Identify which cell holds the provided text, then report its [X, Y] central coordinate. 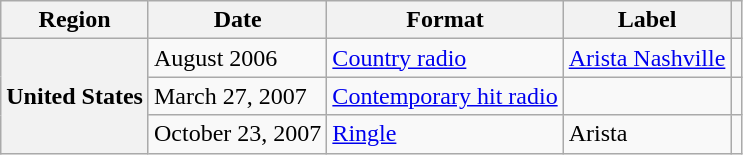
Ringle [445, 134]
Date [237, 20]
March 27, 2007 [237, 96]
Country radio [445, 58]
Label [647, 20]
Arista Nashville [647, 58]
United States [75, 96]
Contemporary hit radio [445, 96]
August 2006 [237, 58]
Arista [647, 134]
October 23, 2007 [237, 134]
Format [445, 20]
Region [75, 20]
